Detect which cell encompasses the target text, then output its [X, Y] center coordinate. 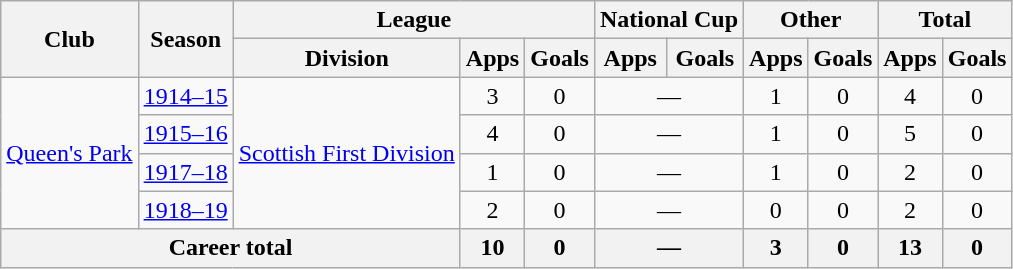
Season [186, 39]
10 [492, 248]
5 [910, 134]
1918–19 [186, 210]
League [414, 20]
Scottish First Division [346, 153]
13 [910, 248]
Queen's Park [70, 153]
1915–16 [186, 134]
Total [945, 20]
Other [811, 20]
1917–18 [186, 172]
Club [70, 39]
Division [346, 58]
Career total [231, 248]
National Cup [668, 20]
1914–15 [186, 96]
